Determine the [X, Y] coordinate at the center of the cell enclosing the given text.  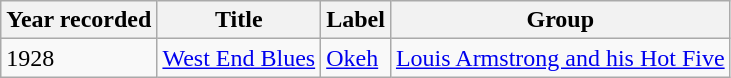
Year recorded [79, 20]
Okeh [356, 58]
Label [356, 20]
West End Blues [239, 58]
1928 [79, 58]
Group [560, 20]
Title [239, 20]
Louis Armstrong and his Hot Five [560, 58]
